Find where the given text appears and provide that cell's center as [x, y] coordinate. 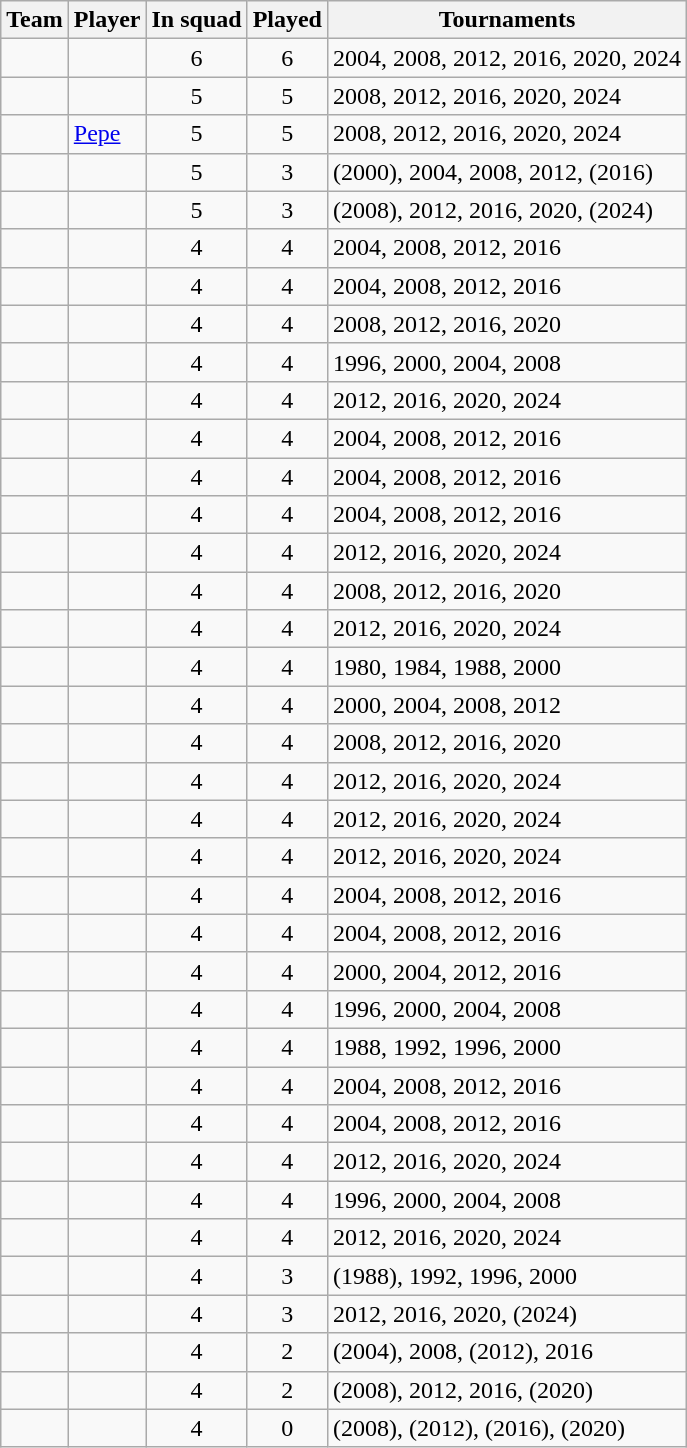
0 [287, 1428]
(2008), (2012), (2016), (2020) [506, 1428]
2012, 2016, 2020, (2024) [506, 1314]
Tournaments [506, 20]
(2008), 2012, 2016, (2020) [506, 1390]
Pepe [107, 134]
1988, 1992, 1996, 2000 [506, 1047]
(2000), 2004, 2008, 2012, (2016) [506, 172]
Played [287, 20]
2004, 2008, 2012, 2016, 2020, 2024 [506, 58]
(1988), 1992, 1996, 2000 [506, 1276]
2000, 2004, 2008, 2012 [506, 705]
2000, 2004, 2012, 2016 [506, 971]
1980, 1984, 1988, 2000 [506, 667]
(2004), 2008, (2012), 2016 [506, 1352]
Player [107, 20]
In squad [196, 20]
Team [35, 20]
(2008), 2012, 2016, 2020, (2024) [506, 210]
